Return (x, y) of the center of cell containing provided text 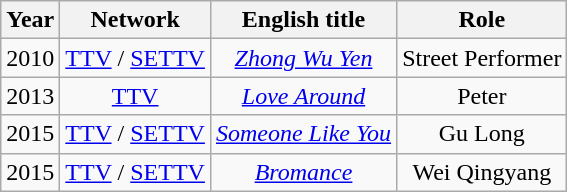
Love Around (303, 96)
Zhong Wu Yen (303, 58)
Street Performer (482, 58)
2013 (30, 96)
Wei Qingyang (482, 172)
TTV (136, 96)
Gu Long (482, 134)
Network (136, 20)
Bromance (303, 172)
2010 (30, 58)
Role (482, 20)
Year (30, 20)
Peter (482, 96)
Someone Like You (303, 134)
English title (303, 20)
